From the cell containing the given text, extract its center point as [X, Y] coordinate. 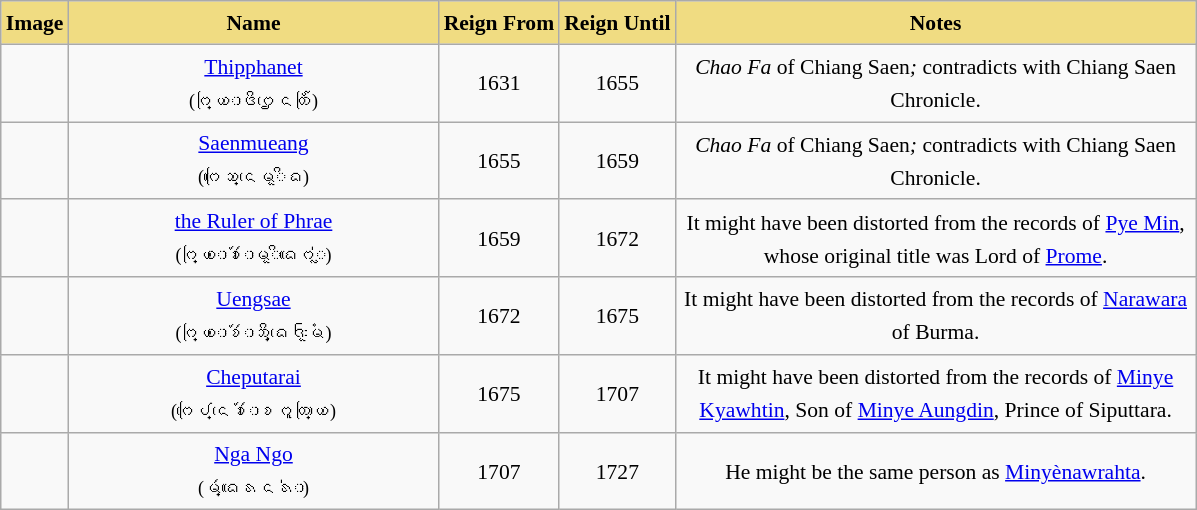
Notes [935, 22]
Saenmueang(ᨻᩕᩈᩯ᩠ᨶᨾᩮᩬᩥᨦ) [253, 161]
1727 [617, 471]
Uengsae(ᨻᩕ᩠ᨿᩣᨧᩮᩢ᩶ᩣᩋᩥ᩠ᨦᨪᩮᩬᩡᨾᩴ) [253, 316]
It might have been distorted from the records of Pye Min, whose original title was Lord of Prome. [935, 239]
1631 [500, 83]
Thipphanet(ᨻᩕ᩠ᨿᩣᨴᩥᨻᩛᨶᩮᨲᩕ᩼) [253, 83]
the Ruler of Phrae(ᨻᩕ᩠ᨿᩣᨧᩮᩢ᩶ᩣᨾᩮᩬᩥᨦᨻᩯᩖ᩵) [253, 239]
Image [35, 22]
Name [253, 22]
It might have been distorted from the records of Narawara of Burma. [935, 316]
Reign Until [617, 22]
Cheputarai(ᨻᩕᨸᩮ᩠ᨶᨧᩮᩢ᩶ᩣᨧᩮᨻᩪᨲᩕᩣ᩠ᨿ) [253, 394]
He might be the same person as Minyènawrahta. [935, 471]
Reign From [500, 22]
It might have been distorted from the records of Minye Kyawhtin, Son of Minye Aungdin, Prince of Siputtara. [935, 394]
Nga Ngo(ᨾᩢ᩠ᨦᩁᩯᨶᩁ᩵ᩣ) [253, 471]
